Provide the [X, Y] coordinate of the cell's center where the given text is located.  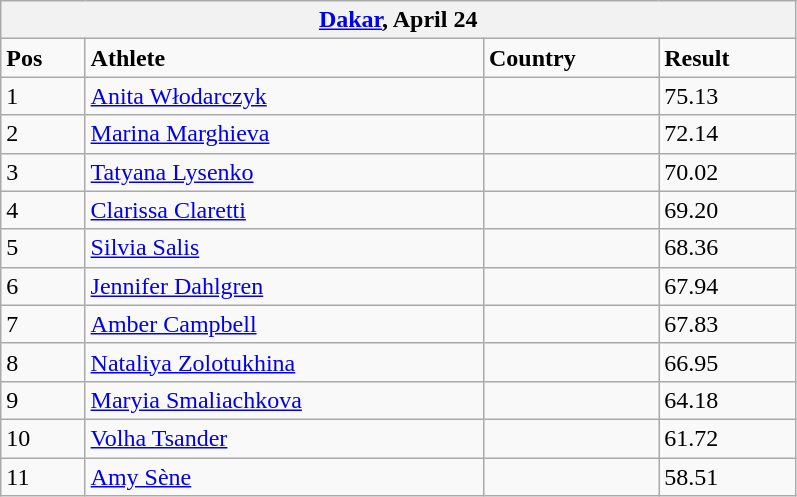
Anita Włodarczyk [284, 96]
67.94 [728, 286]
67.83 [728, 324]
Volha Tsander [284, 438]
66.95 [728, 362]
Dakar, April 24 [398, 20]
Athlete [284, 58]
Jennifer Dahlgren [284, 286]
5 [43, 248]
7 [43, 324]
Clarissa Claretti [284, 210]
Result [728, 58]
9 [43, 400]
Tatyana Lysenko [284, 172]
3 [43, 172]
Amber Campbell [284, 324]
10 [43, 438]
61.72 [728, 438]
Country [570, 58]
Marina Marghieva [284, 134]
Amy Sène [284, 477]
72.14 [728, 134]
70.02 [728, 172]
75.13 [728, 96]
58.51 [728, 477]
Pos [43, 58]
4 [43, 210]
Silvia Salis [284, 248]
64.18 [728, 400]
68.36 [728, 248]
2 [43, 134]
1 [43, 96]
Nataliya Zolotukhina [284, 362]
69.20 [728, 210]
Maryia Smaliachkova [284, 400]
8 [43, 362]
11 [43, 477]
6 [43, 286]
